For the text-containing cell, return its midpoint in (x, y) coordinate format. 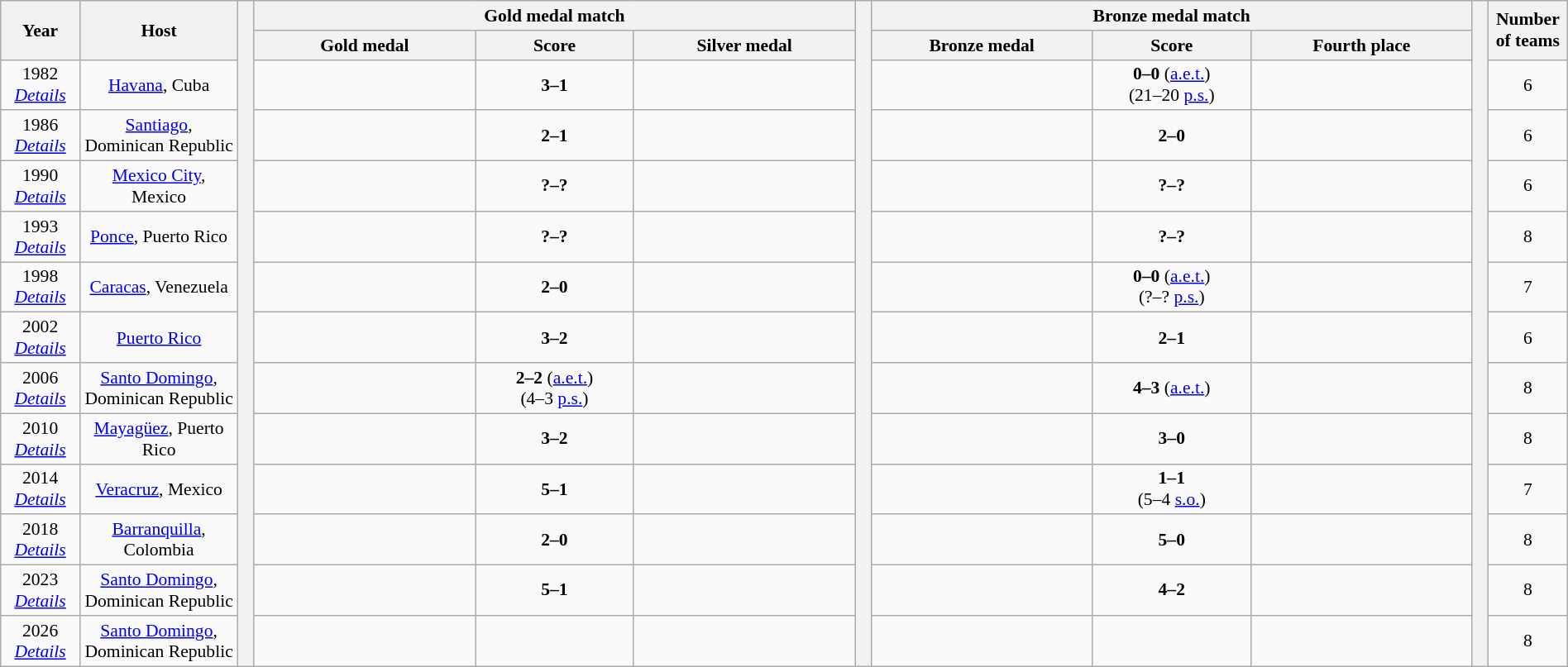
2010 Details (41, 438)
1–1(5–4 s.o.) (1171, 489)
Host (159, 30)
Gold medal (365, 45)
Mayagüez, Puerto Rico (159, 438)
Bronze medal match (1171, 16)
0–0 (a.e.t.) (?–? p.s.) (1171, 288)
Year (41, 30)
1982 Details (41, 84)
3–0 (1171, 438)
Bronze medal (982, 45)
Ponce, Puerto Rico (159, 236)
1990 Details (41, 187)
Puerto Rico (159, 337)
Silver medal (744, 45)
Gold medal match (554, 16)
Veracruz, Mexico (159, 489)
Barranquilla, Colombia (159, 541)
1986 Details (41, 136)
2–2 (a.e.t.)(4–3 p.s.) (554, 388)
2018 Details (41, 541)
5–0 (1171, 541)
Mexico City, Mexico (159, 187)
2006 Details (41, 388)
1993 Details (41, 236)
0–0 (a.e.t.) (21–20 p.s.) (1171, 84)
2026Details (41, 641)
1998 Details (41, 288)
2023Details (41, 590)
Havana, Cuba (159, 84)
Santiago, Dominican Republic (159, 136)
Fourth place (1361, 45)
2002 Details (41, 337)
4–2 (1171, 590)
3–1 (554, 84)
2014 Details (41, 489)
4–3 (a.e.t.) (1171, 388)
Caracas, Venezuela (159, 288)
Number of teams (1527, 30)
